Scan for the cell matching the given text and deliver its [X, Y] coordinate at center. 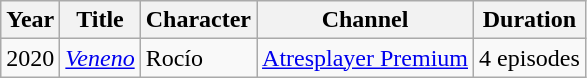
4 episodes [530, 58]
Channel [366, 20]
Title [100, 20]
Year [30, 20]
Veneno [100, 58]
Character [198, 20]
Duration [530, 20]
Rocío [198, 58]
2020 [30, 58]
Atresplayer Premium [366, 58]
